Provide the (X, Y) coordinate of the cell's center where the given text is located.  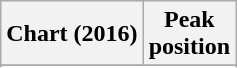
Chart (2016) (72, 34)
Peak position (189, 34)
